Search for the cell housing the specified text and yield its (X, Y) center coordinate. 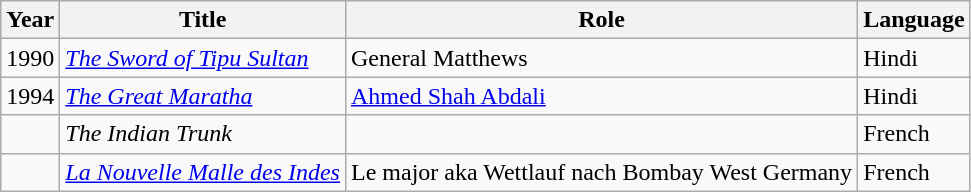
The Great Maratha (203, 96)
Year (30, 20)
Language (914, 20)
La Nouvelle Malle des Indes (203, 172)
The Indian Trunk (203, 134)
Le major aka Wettlauf nach Bombay West Germany (601, 172)
Ahmed Shah Abdali (601, 96)
1994 (30, 96)
The Sword of Tipu Sultan (203, 58)
Title (203, 20)
Role (601, 20)
General Matthews (601, 58)
1990 (30, 58)
